Extract the (x, y) coordinate from the center of the cell holding the provided text.  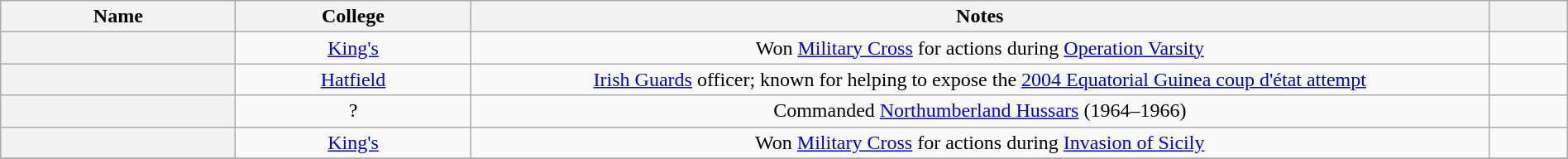
? (353, 111)
College (353, 17)
Name (118, 17)
Commanded Northumberland Hussars (1964–1966) (979, 111)
Hatfield (353, 79)
Won Military Cross for actions during Invasion of Sicily (979, 142)
Notes (979, 17)
Irish Guards officer; known for helping to expose the 2004 Equatorial Guinea coup d'état attempt (979, 79)
Won Military Cross for actions during Operation Varsity (979, 48)
